Search for the cell housing the specified text and yield its [X, Y] center coordinate. 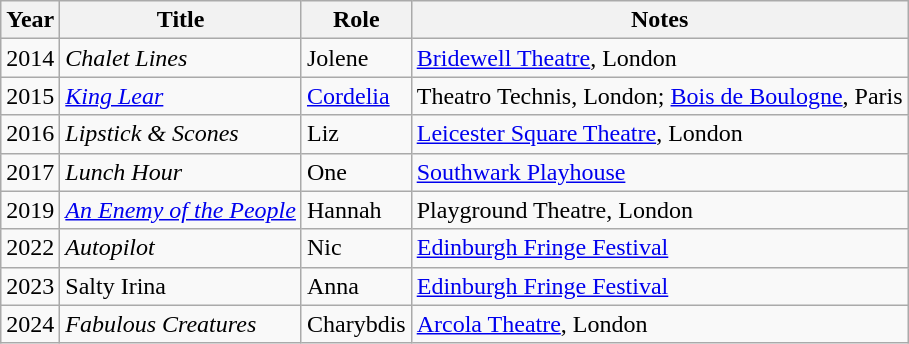
Salty Irina [181, 286]
2014 [30, 58]
Liz [356, 134]
Southwark Playhouse [660, 172]
2016 [30, 134]
Bridewell Theatre, London [660, 58]
An Enemy of the People [181, 210]
2022 [30, 248]
Role [356, 20]
King Lear [181, 96]
Arcola Theatre, London [660, 324]
Playground Theatre, London [660, 210]
Chalet Lines [181, 58]
Charybdis [356, 324]
Lipstick & Scones [181, 134]
2019 [30, 210]
Theatro Technis, London; Bois de Boulogne, Paris [660, 96]
Notes [660, 20]
One [356, 172]
2023 [30, 286]
Title [181, 20]
2024 [30, 324]
Year [30, 20]
Leicester Square Theatre, London [660, 134]
Cordelia [356, 96]
Jolene [356, 58]
Autopilot [181, 248]
Nic [356, 248]
2017 [30, 172]
Lunch Hour [181, 172]
Anna [356, 286]
Fabulous Creatures [181, 324]
2015 [30, 96]
Hannah [356, 210]
